Return [x, y] of the center of cell containing provided text 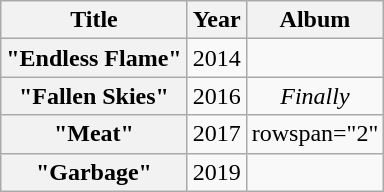
rowspan="2" [315, 134]
"Fallen Skies" [94, 96]
"Endless Flame" [94, 58]
Year [216, 20]
2014 [216, 58]
2017 [216, 134]
2019 [216, 172]
"Garbage" [94, 172]
2016 [216, 96]
Finally [315, 96]
Album [315, 20]
Title [94, 20]
"Meat" [94, 134]
